Extract the (x, y) coordinate from the center of the cell holding the provided text.  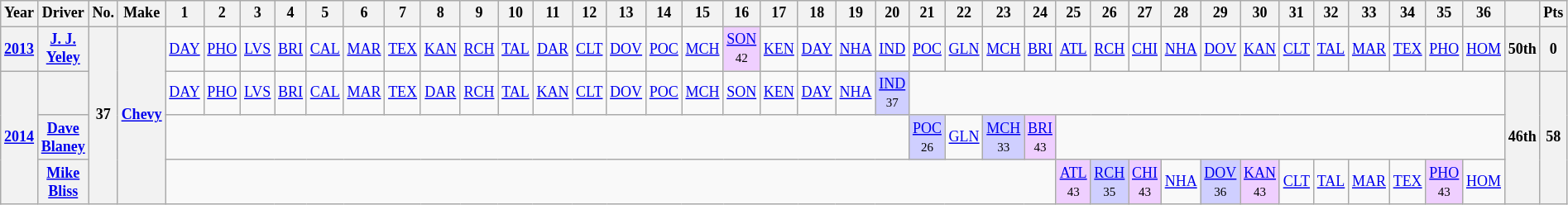
MCH33 (1004, 137)
16 (741, 13)
POC26 (928, 137)
9 (479, 13)
IND (892, 49)
8 (440, 13)
30 (1260, 13)
RCH35 (1110, 182)
22 (964, 13)
2 (222, 13)
58 (1554, 137)
No. (103, 13)
Pts (1554, 13)
Mike Bliss (63, 182)
18 (817, 13)
CHI (1145, 49)
Dave Blaney (63, 137)
17 (779, 13)
0 (1554, 49)
J. J. Yeley (63, 49)
46th (1522, 137)
33 (1369, 13)
IND37 (892, 93)
2013 (20, 49)
36 (1484, 13)
ATL43 (1073, 182)
ATL (1073, 49)
29 (1220, 13)
6 (364, 13)
Year (20, 13)
28 (1181, 13)
19 (856, 13)
37 (103, 116)
13 (626, 13)
Make (141, 13)
11 (553, 13)
5 (324, 13)
KAN43 (1260, 182)
Driver (63, 13)
2014 (20, 137)
27 (1145, 13)
12 (589, 13)
50th (1522, 49)
35 (1445, 13)
DOV36 (1220, 182)
4 (291, 13)
24 (1041, 13)
20 (892, 13)
26 (1110, 13)
SON42 (741, 49)
32 (1331, 13)
31 (1296, 13)
Chevy (141, 116)
10 (515, 13)
25 (1073, 13)
SON (741, 93)
CHI43 (1145, 182)
1 (185, 13)
34 (1407, 13)
BRI43 (1041, 137)
23 (1004, 13)
7 (403, 13)
3 (258, 13)
14 (664, 13)
21 (928, 13)
15 (702, 13)
PHO43 (1445, 182)
